Provide the [X, Y] coordinate of the cell's center where the given text is located.  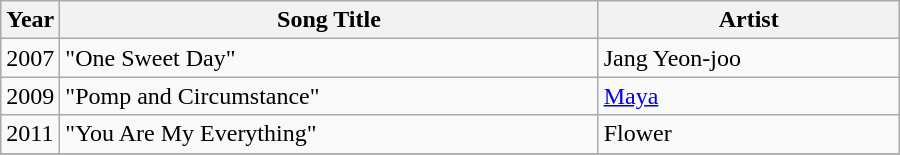
Flower [748, 134]
2009 [30, 96]
Artist [748, 20]
"One Sweet Day" [329, 58]
Maya [748, 96]
2007 [30, 58]
"Pomp and Circumstance" [329, 96]
2011 [30, 134]
Jang Yeon-joo [748, 58]
Song Title [329, 20]
Year [30, 20]
"You Are My Everything" [329, 134]
